Determine the (x, y) coordinate at the center of the cell enclosing the given text.  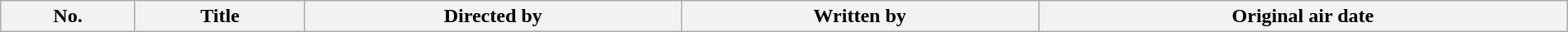
No. (68, 16)
Written by (860, 16)
Directed by (493, 16)
Original air date (1303, 16)
Title (220, 16)
